Return (X, Y) of the center of cell containing provided text 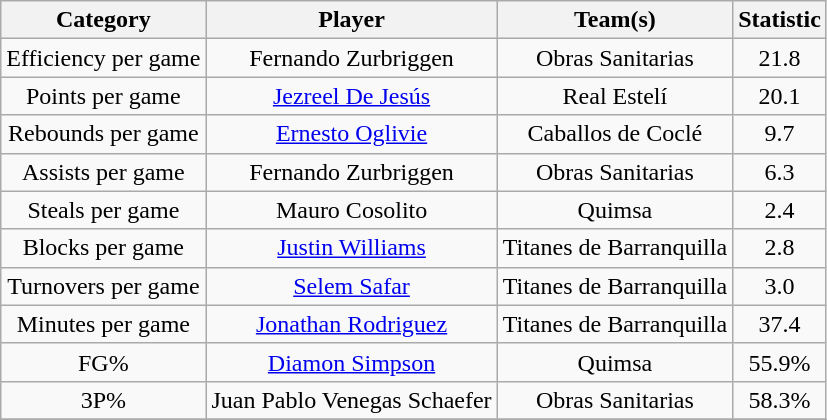
Justin Williams (352, 248)
20.1 (780, 96)
Statistic (780, 20)
Blocks per game (104, 248)
Points per game (104, 96)
Rebounds per game (104, 134)
2.4 (780, 210)
Caballos de Coclé (614, 134)
Juan Pablo Venegas Schaefer (352, 400)
Category (104, 20)
Diamon Simpson (352, 362)
58.3% (780, 400)
9.7 (780, 134)
6.3 (780, 172)
21.8 (780, 58)
3P% (104, 400)
Player (352, 20)
Assists per game (104, 172)
Efficiency per game (104, 58)
Team(s) (614, 20)
FG% (104, 362)
3.0 (780, 286)
55.9% (780, 362)
Mauro Cosolito (352, 210)
Selem Safar (352, 286)
Steals per game (104, 210)
Minutes per game (104, 324)
Turnovers per game (104, 286)
2.8 (780, 248)
Real Estelí (614, 96)
Ernesto Oglivie (352, 134)
Jonathan Rodriguez (352, 324)
37.4 (780, 324)
Jezreel De Jesús (352, 96)
